Capture the cell that displays the provided text and extract its [X, Y] central coordinate. 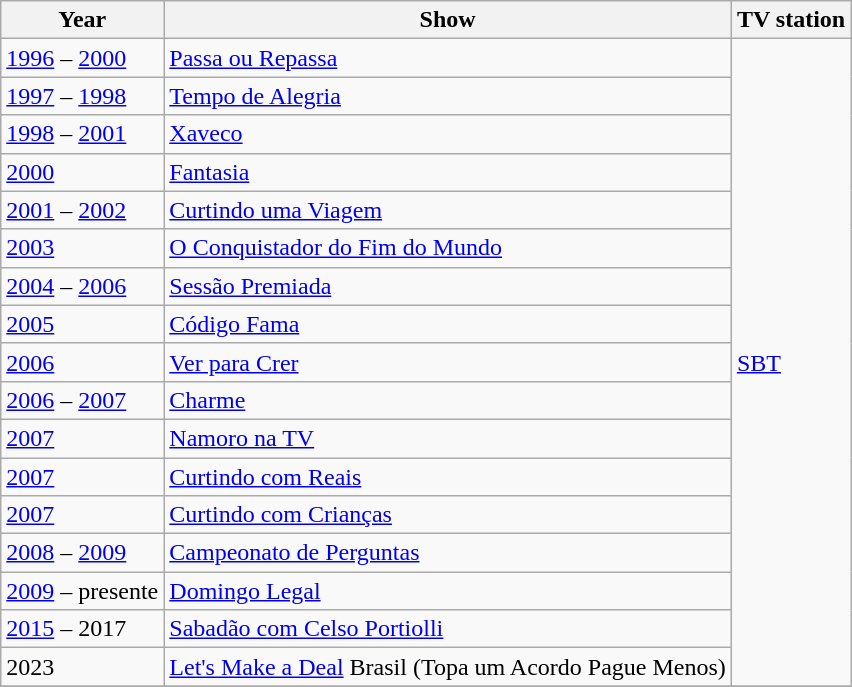
Sabadão com Celso Portiolli [448, 629]
2023 [82, 667]
O Conquistador do Fim do Mundo [448, 248]
Year [82, 20]
1997 – 1998 [82, 96]
Charme [448, 400]
2009 – presente [82, 591]
2000 [82, 172]
Xaveco [448, 134]
2006 – 2007 [82, 400]
Código Fama [448, 324]
TV station [790, 20]
Curtindo uma Viagem [448, 210]
Show [448, 20]
1996 – 2000 [82, 58]
2008 – 2009 [82, 553]
Curtindo com Reais [448, 477]
Campeonato de Perguntas [448, 553]
Ver para Crer [448, 362]
2005 [82, 324]
Let's Make a Deal Brasil (Topa um Acordo Pague Menos) [448, 667]
2001 – 2002 [82, 210]
2006 [82, 362]
2015 – 2017 [82, 629]
Namoro na TV [448, 438]
2003 [82, 248]
Fantasia [448, 172]
1998 – 2001 [82, 134]
2004 – 2006 [82, 286]
Domingo Legal [448, 591]
Curtindo com Crianças [448, 515]
SBT [790, 362]
Passa ou Repassa [448, 58]
Tempo de Alegria [448, 96]
Sessão Premiada [448, 286]
